Pinpoint the cell where the given text exists, returning its [X, Y] midpoint coordinate. 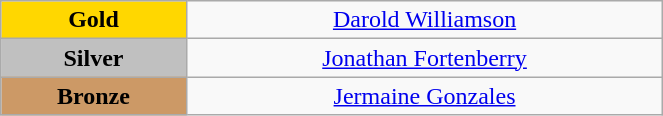
Jonathan Fortenberry [424, 58]
Silver [94, 58]
Bronze [94, 96]
Darold Williamson [424, 20]
Jermaine Gonzales [424, 96]
Gold [94, 20]
